Find where the given text appears and provide that cell's center as (x, y) coordinate. 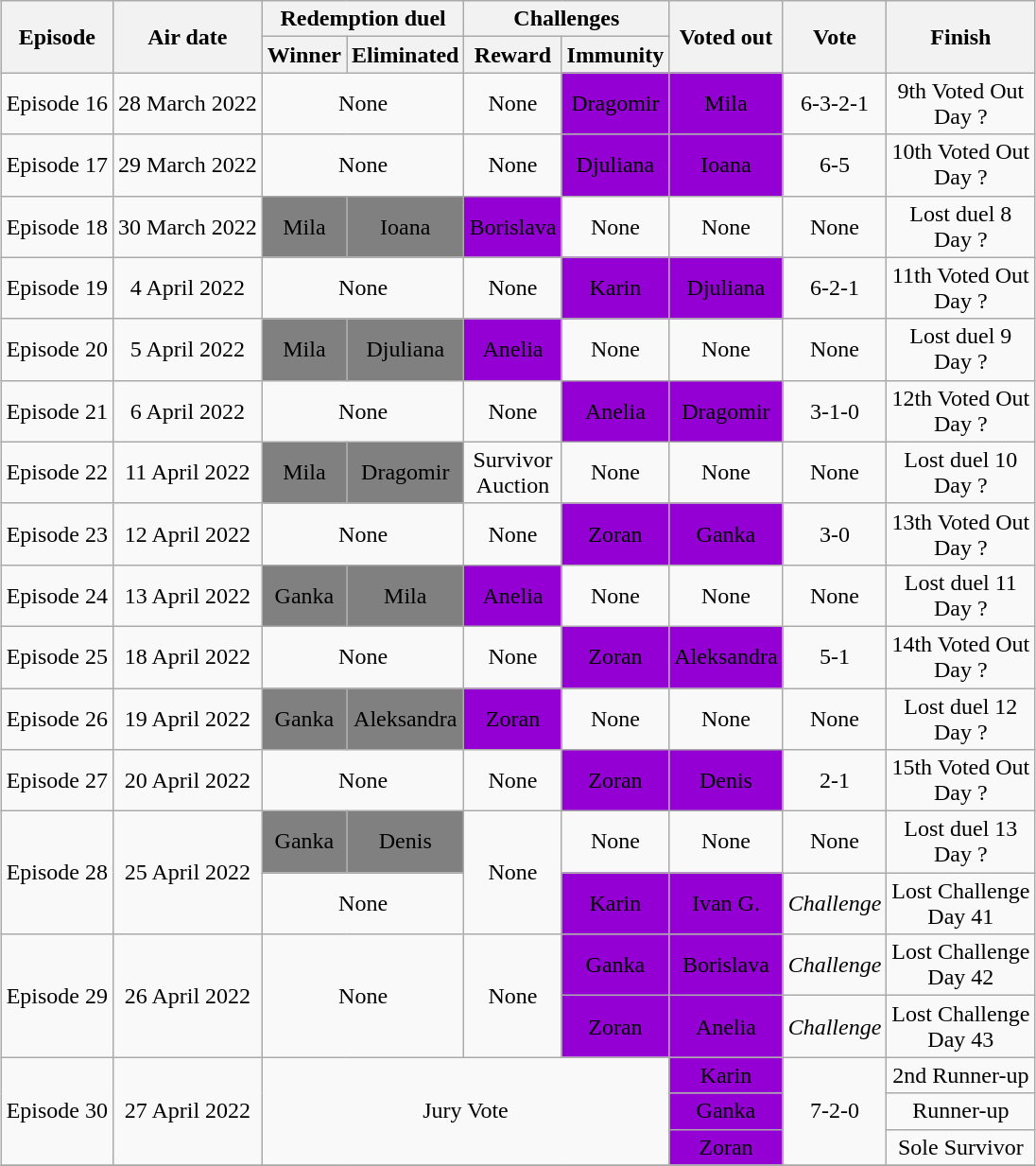
13th Voted OutDay ? (960, 533)
10th Voted OutDay ? (960, 165)
Episode 19 (57, 287)
Reward (512, 55)
20 April 2022 (188, 781)
Episode 23 (57, 533)
Lost duel 8Day ? (960, 227)
Voted out (726, 37)
Lost ChallengeDay 43 (960, 1027)
Lost duel 11Day ? (960, 596)
Lost duel 12Day ? (960, 719)
18 April 2022 (188, 656)
Lost duel 13Day ? (960, 842)
Vote (835, 37)
Lost duel 10Day ? (960, 473)
Episode 30 (57, 1111)
Episode 21 (57, 410)
15th Voted OutDay ? (960, 781)
Episode 17 (57, 165)
Episode 24 (57, 596)
Episode 26 (57, 719)
Eliminated (406, 55)
3-0 (835, 533)
28 March 2022 (188, 104)
5-1 (835, 656)
11th Voted OutDay ? (960, 287)
6-2-1 (835, 287)
26 April 2022 (188, 996)
Episode 20 (57, 350)
Lost ChallengeDay 41 (960, 904)
2-1 (835, 781)
Sole Survivor (960, 1147)
Episode 22 (57, 473)
14th Voted OutDay ? (960, 656)
Episode (57, 37)
Episode 28 (57, 873)
Jury Vote (465, 1111)
SurvivorAuction (512, 473)
6 April 2022 (188, 410)
30 March 2022 (188, 227)
Finish (960, 37)
6-5 (835, 165)
5 April 2022 (188, 350)
Episode 16 (57, 104)
Redemption duel (363, 19)
Episode 27 (57, 781)
27 April 2022 (188, 1111)
12 April 2022 (188, 533)
Episode 18 (57, 227)
9th Voted OutDay ? (960, 104)
Episode 25 (57, 656)
2nd Runner-up (960, 1075)
4 April 2022 (188, 287)
13 April 2022 (188, 596)
Immunity (615, 55)
29 March 2022 (188, 165)
Challenges (567, 19)
19 April 2022 (188, 719)
11 April 2022 (188, 473)
7-2-0 (835, 1111)
Air date (188, 37)
Episode 29 (57, 996)
Ivan G. (726, 904)
Winner (304, 55)
12th Voted OutDay ? (960, 410)
Lost duel 9Day ? (960, 350)
Lost ChallengeDay 42 (960, 965)
25 April 2022 (188, 873)
Runner-up (960, 1111)
3-1-0 (835, 410)
6-3-2-1 (835, 104)
